Detect which cell encompasses the target text, then output its (X, Y) center coordinate. 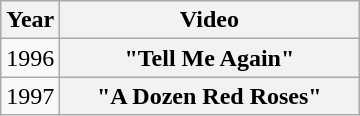
"A Dozen Red Roses" (210, 96)
1997 (30, 96)
Video (210, 20)
"Tell Me Again" (210, 58)
Year (30, 20)
1996 (30, 58)
